Capture the cell that displays the provided text and extract its [X, Y] central coordinate. 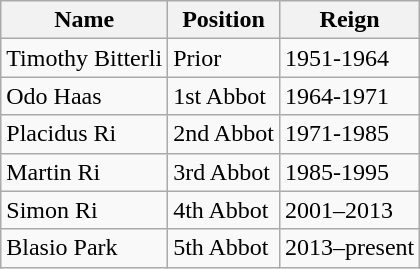
2013–present [349, 248]
Martin Ri [84, 172]
1985-1995 [349, 172]
Simon Ri [84, 210]
Timothy Bitterli [84, 58]
Position [224, 20]
Odo Haas [84, 96]
1st Abbot [224, 96]
Name [84, 20]
2nd Abbot [224, 134]
3rd Abbot [224, 172]
4th Abbot [224, 210]
1964-1971 [349, 96]
Placidus Ri [84, 134]
Reign [349, 20]
Blasio Park [84, 248]
1971-1985 [349, 134]
Prior [224, 58]
2001–2013 [349, 210]
5th Abbot [224, 248]
1951-1964 [349, 58]
